Return the [x, y] coordinate for the center point of the cell that contains the specified text.  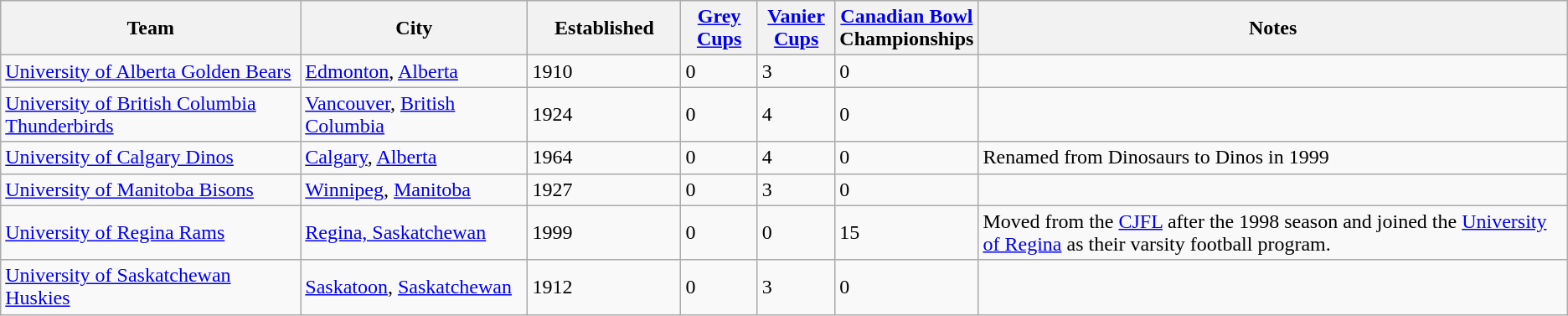
Notes [1273, 28]
Established [605, 28]
1924 [605, 114]
1912 [605, 287]
1910 [605, 71]
University of Manitoba Bisons [151, 189]
Vanier Cups [796, 28]
Winnipeg, Manitoba [414, 189]
University of Saskatchewan Huskies [151, 287]
Saskatoon, Saskatchewan [414, 287]
Team [151, 28]
Calgary, Alberta [414, 158]
1999 [605, 233]
15 [906, 233]
Canadian Bowl Championships [906, 28]
Moved from the CJFL after the 1998 season and joined the University of Regina as their varsity football program. [1273, 233]
1964 [605, 158]
Edmonton, Alberta [414, 71]
1927 [605, 189]
University of Calgary Dinos [151, 158]
University of Alberta Golden Bears [151, 71]
Vancouver, British Columbia [414, 114]
Regina, Saskatchewan [414, 233]
City [414, 28]
Grey Cups [719, 28]
Renamed from Dinosaurs to Dinos in 1999 [1273, 158]
University of British Columbia Thunderbirds [151, 114]
University of Regina Rams [151, 233]
